Scan for the cell matching the given text and deliver its (x, y) coordinate at center. 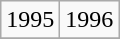
1996 (90, 20)
1995 (30, 20)
